Capture the cell that displays the provided text and extract its (x, y) central coordinate. 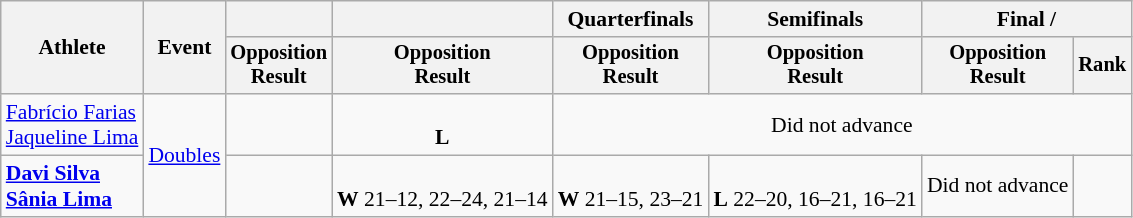
Semifinals (814, 19)
W 21–12, 22–24, 21–14 (442, 186)
Davi SilvaSânia Lima (72, 186)
L (442, 124)
Final / (1026, 19)
Athlete (72, 48)
L 22–20, 16–21, 16–21 (814, 186)
Event (184, 48)
Rank (1102, 66)
W 21–15, 23–21 (631, 186)
Fabrício FariasJaqueline Lima (72, 124)
Doubles (184, 155)
Quarterfinals (631, 19)
